Output the [x, y] coordinate of the center of the cell containing the given text.  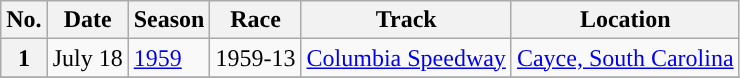
Location [625, 20]
1959 [169, 58]
Race [256, 20]
Date [88, 20]
Cayce, South Carolina [625, 58]
Season [169, 20]
No. [24, 20]
July 18 [88, 58]
Track [406, 20]
Columbia Speedway [406, 58]
1959-13 [256, 58]
1 [24, 58]
